Determine the [X, Y] coordinate at the center of the cell enclosing the given text.  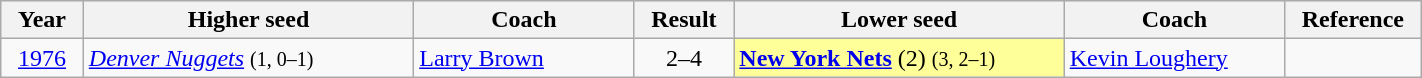
New York Nets (2) (3, 2–1) [899, 58]
Denver Nuggets (1, 0–1) [248, 58]
2–4 [684, 58]
Result [684, 20]
Larry Brown [524, 58]
Year [42, 20]
Kevin Loughery [1174, 58]
Higher seed [248, 20]
Reference [1354, 20]
1976 [42, 58]
Lower seed [899, 20]
